Extract the (X, Y) coordinate from the center of the cell holding the provided text.  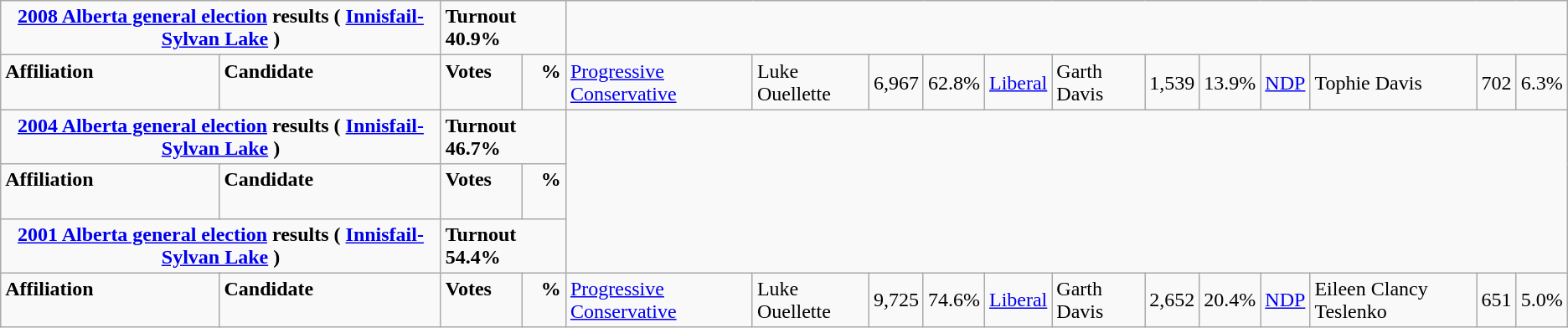
5.0% (1541, 300)
Turnout 54.4% (503, 246)
2,652 (1173, 300)
20.4% (1230, 300)
1,539 (1173, 82)
Turnout 46.7% (503, 137)
9,725 (896, 300)
2001 Alberta general election results ( Innisfail-Sylvan Lake ) (221, 246)
Turnout 40.9% (503, 28)
Tophie Davis (1394, 82)
2008 Alberta general election results ( Innisfail-Sylvan Lake ) (221, 28)
2004 Alberta general election results ( Innisfail-Sylvan Lake ) (221, 137)
6.3% (1541, 82)
62.8% (953, 82)
13.9% (1230, 82)
Eileen Clancy Teslenko (1394, 300)
651 (1496, 300)
6,967 (896, 82)
74.6% (953, 300)
702 (1496, 82)
